Determine the (X, Y) coordinate at the center of the cell enclosing the given text.  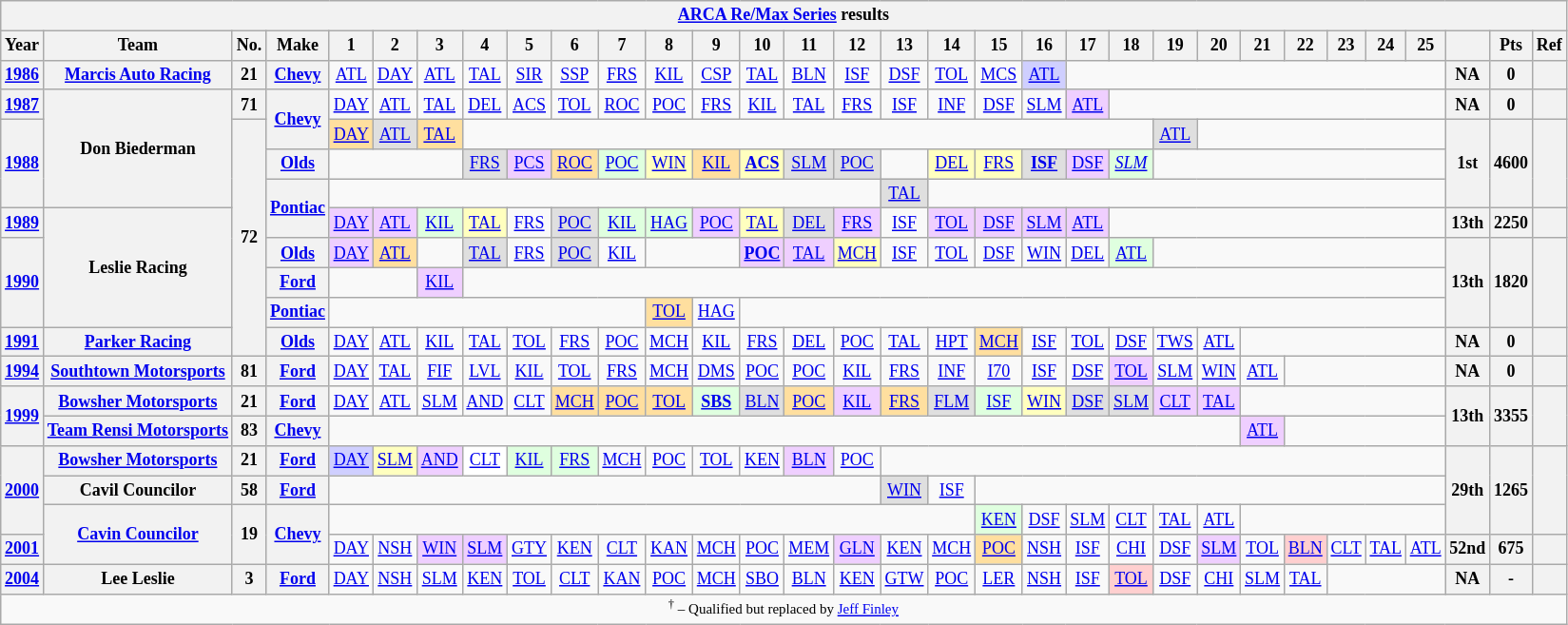
SBO (763, 578)
Southtown Motorsports (137, 371)
DMS (716, 371)
5 (530, 46)
16 (1044, 46)
6 (574, 46)
MCS (999, 74)
1265 (1512, 490)
2001 (23, 550)
8 (669, 46)
675 (1512, 550)
GTY (530, 550)
No. (249, 46)
3355 (1512, 416)
PCS (530, 164)
4600 (1512, 164)
2250 (1512, 223)
- (1512, 578)
Pts (1512, 46)
1988 (23, 164)
Cavil Councilor (137, 491)
LVL (485, 371)
ARCA Re/Max Series results (784, 15)
2000 (23, 490)
† – Qualified but replaced by Jeff Finley (784, 609)
I70 (999, 371)
1987 (23, 105)
MEM (809, 550)
1989 (23, 223)
18 (1132, 46)
Ref (1549, 46)
TWS (1175, 342)
1 (351, 46)
2004 (23, 578)
4 (485, 46)
HPT (952, 342)
25 (1425, 46)
Lee Leslie (137, 578)
81 (249, 371)
Parker Racing (137, 342)
10 (763, 46)
7 (622, 46)
12 (857, 46)
29th (1468, 490)
1st (1468, 164)
SIR (530, 74)
SBS (716, 401)
Make (299, 46)
1986 (23, 74)
23 (1346, 46)
58 (249, 491)
1991 (23, 342)
Team (137, 46)
FLM (952, 401)
1994 (23, 371)
CSP (716, 74)
Don Biederman (137, 148)
71 (249, 105)
83 (249, 430)
22 (1305, 46)
SSP (574, 74)
72 (249, 238)
Cavin Councilor (137, 535)
Marcis Auto Racing (137, 74)
Year (23, 46)
Team Rensi Motorsports (137, 430)
LER (999, 578)
17 (1088, 46)
1990 (23, 283)
11 (809, 46)
2 (395, 46)
GLN (857, 550)
20 (1219, 46)
13 (904, 46)
GTW (904, 578)
52nd (1468, 550)
24 (1385, 46)
14 (952, 46)
15 (999, 46)
FIF (439, 371)
1820 (1512, 283)
Leslie Racing (137, 268)
1999 (23, 416)
9 (716, 46)
